Pinpoint the cell where the given text exists, returning its (X, Y) midpoint coordinate. 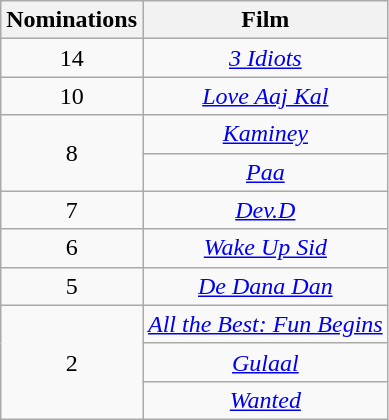
Film (265, 20)
All the Best: Fun Begins (265, 324)
Love Aaj Kal (265, 96)
7 (72, 210)
De Dana Dan (265, 286)
Paa (265, 172)
Wake Up Sid (265, 248)
10 (72, 96)
5 (72, 286)
Nominations (72, 20)
6 (72, 248)
Dev.D (265, 210)
Gulaal (265, 362)
8 (72, 153)
3 Idiots (265, 58)
Wanted (265, 400)
Kaminey (265, 134)
14 (72, 58)
2 (72, 362)
